Provide the (X, Y) coordinate of the cell's center where the given text is located.  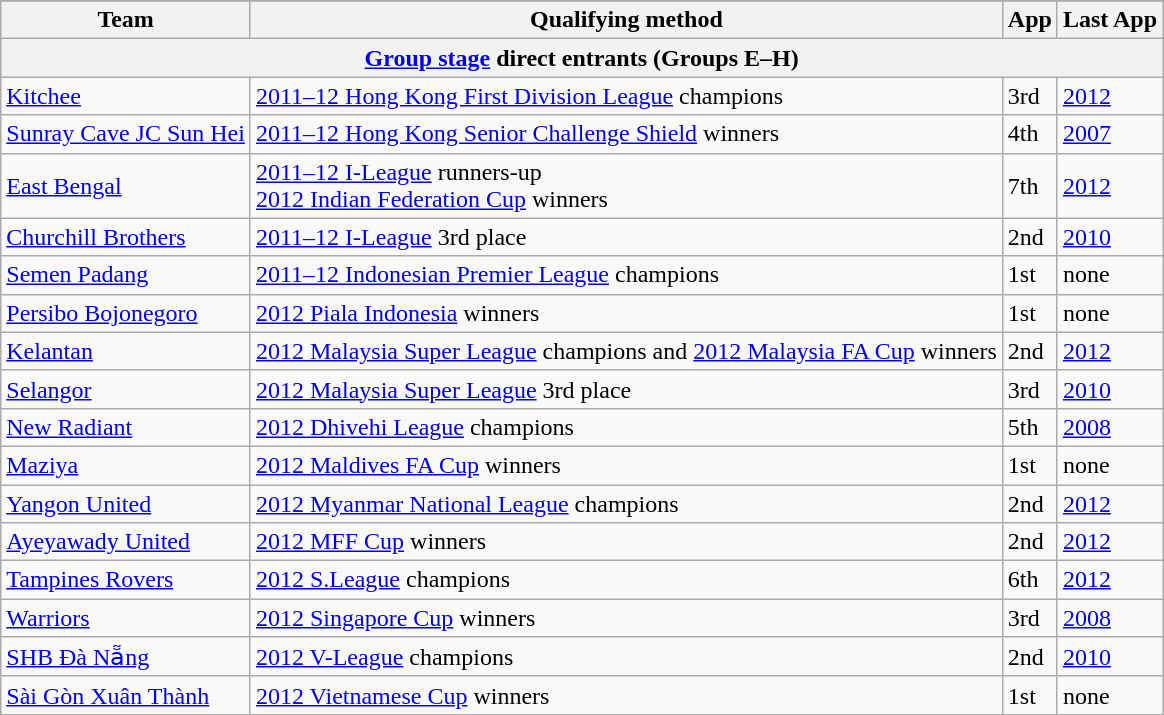
2012 Singapore Cup winners (626, 618)
Last App (1110, 20)
2012 MFF Cup winners (626, 542)
SHB Đà Nẵng (126, 657)
Team (126, 20)
Kelantan (126, 351)
App (1030, 20)
2011–12 Hong Kong Senior Challenge Shield winners (626, 134)
New Radiant (126, 427)
5th (1030, 427)
2007 (1110, 134)
Persibo Bojonegoro (126, 313)
2012 Myanmar National League champions (626, 503)
2012 Vietnamese Cup winners (626, 695)
Churchill Brothers (126, 237)
2012 Malaysia Super League champions and 2012 Malaysia FA Cup winners (626, 351)
2012 Malaysia Super League 3rd place (626, 389)
Sài Gòn Xuân Thành (126, 695)
2011–12 Indonesian Premier League champions (626, 275)
7th (1030, 186)
Qualifying method (626, 20)
2012 S.League champions (626, 580)
Sunray Cave JC Sun Hei (126, 134)
Selangor (126, 389)
Kitchee (126, 96)
2011–12 I-League 3rd place (626, 237)
2012 Maldives FA Cup winners (626, 465)
2012 V-League champions (626, 657)
4th (1030, 134)
2011–12 I-League runners-up2012 Indian Federation Cup winners (626, 186)
6th (1030, 580)
2012 Piala Indonesia winners (626, 313)
2011–12 Hong Kong First Division League champions (626, 96)
East Bengal (126, 186)
Semen Padang (126, 275)
Ayeyawady United (126, 542)
2012 Dhivehi League champions (626, 427)
Group stage direct entrants (Groups E–H) (582, 58)
Yangon United (126, 503)
Warriors (126, 618)
Tampines Rovers (126, 580)
Maziya (126, 465)
